Return the (X, Y) coordinate for the center point of the cell that contains the specified text.  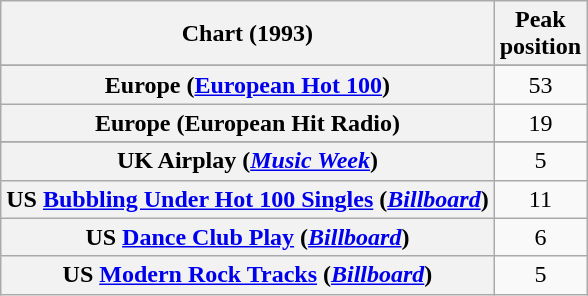
11 (540, 199)
US Modern Rock Tracks (Billboard) (248, 275)
UK Airplay (Music Week) (248, 161)
US Bubbling Under Hot 100 Singles (Billboard) (248, 199)
53 (540, 85)
US Dance Club Play (Billboard) (248, 237)
Chart (1993) (248, 34)
6 (540, 237)
Europe (European Hot 100) (248, 85)
Peakposition (540, 34)
19 (540, 123)
Europe (European Hit Radio) (248, 123)
